Pinpoint the cell where the given text exists, returning its [x, y] midpoint coordinate. 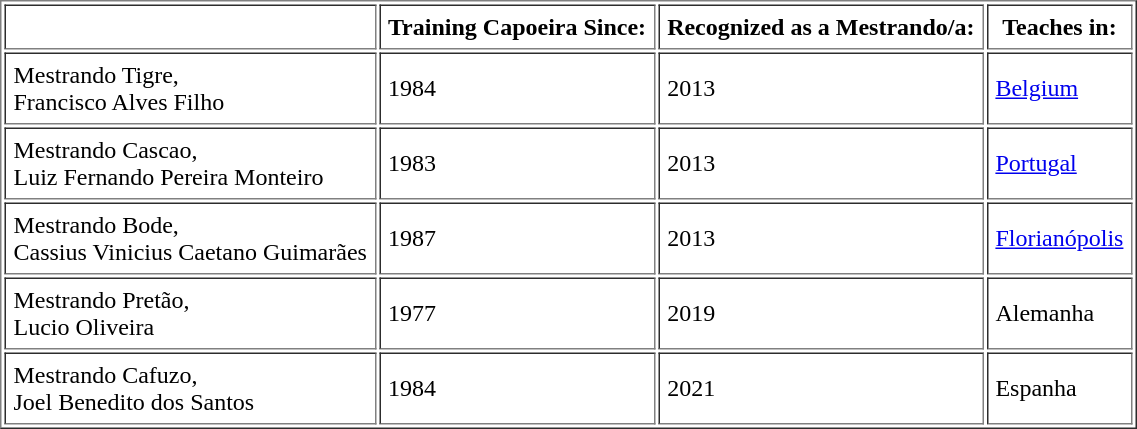
Florianópolis [1059, 238]
Training Capoeira Since: [517, 26]
2021 [820, 388]
Mestrando Cafuzo,Joel Benedito dos Santos [190, 388]
Teaches in: [1059, 26]
Recognized as a Mestrando/a: [820, 26]
Alemanha [1059, 314]
Mestrando Tigre,Francisco Alves Filho [190, 88]
1987 [517, 238]
Mestrando Pretão,Lucio Oliveira [190, 314]
Mestrando Cascao,Luiz Fernando Pereira Monteiro [190, 164]
1977 [517, 314]
Espanha [1059, 388]
Mestrando Bode,Cassius Vinicius Caetano Guimarães [190, 238]
Belgium [1059, 88]
1983 [517, 164]
2019 [820, 314]
Portugal [1059, 164]
